Output the (x, y) coordinate of the center of the cell containing the given text.  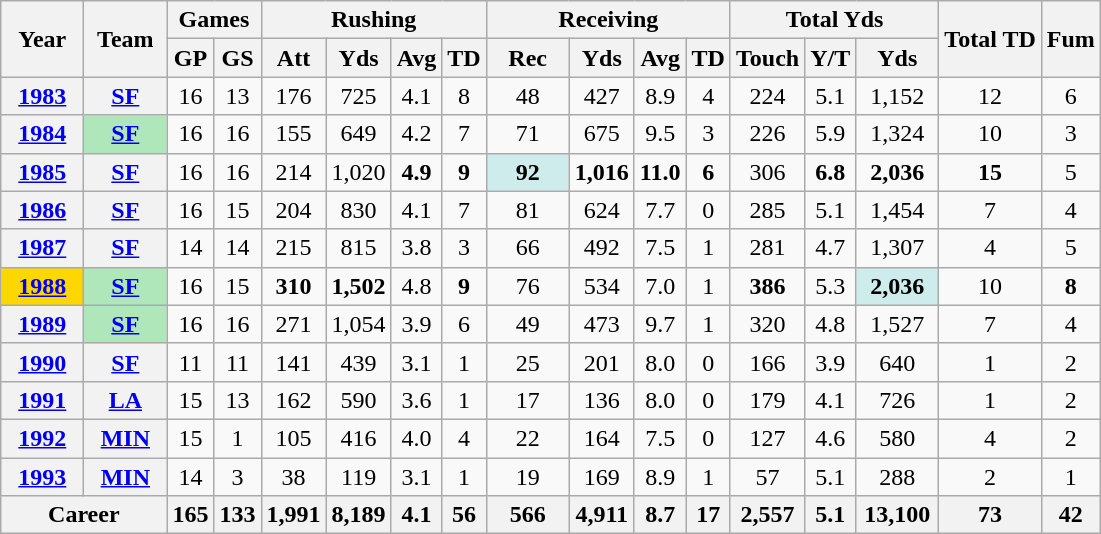
92 (528, 172)
427 (602, 96)
1,991 (294, 515)
119 (358, 477)
310 (294, 286)
5.3 (830, 286)
81 (528, 210)
71 (528, 134)
8.7 (660, 515)
306 (767, 172)
1984 (42, 134)
534 (602, 286)
386 (767, 286)
Receiving (608, 20)
66 (528, 248)
179 (767, 400)
590 (358, 400)
1,054 (358, 324)
9.7 (660, 324)
57 (767, 477)
155 (294, 134)
214 (294, 172)
1988 (42, 286)
215 (294, 248)
830 (358, 210)
Touch (767, 58)
1986 (42, 210)
166 (767, 362)
Total Yds (834, 20)
127 (767, 438)
22 (528, 438)
4.9 (416, 172)
1983 (42, 96)
Games (214, 20)
56 (464, 515)
6.8 (830, 172)
12 (990, 96)
76 (528, 286)
1991 (42, 400)
49 (528, 324)
439 (358, 362)
4,911 (602, 515)
Rushing (374, 20)
566 (528, 515)
Team (126, 39)
162 (294, 400)
1,307 (898, 248)
649 (358, 134)
Rec (528, 58)
473 (602, 324)
1987 (42, 248)
1,152 (898, 96)
169 (602, 477)
624 (602, 210)
GS (238, 58)
1992 (42, 438)
3.8 (416, 248)
3.6 (416, 400)
726 (898, 400)
1,016 (602, 172)
4.6 (830, 438)
288 (898, 477)
19 (528, 477)
224 (767, 96)
136 (602, 400)
285 (767, 210)
164 (602, 438)
Career (84, 515)
Total TD (990, 39)
4.0 (416, 438)
LA (126, 400)
Att (294, 58)
1990 (42, 362)
1993 (42, 477)
Year (42, 39)
416 (358, 438)
38 (294, 477)
13,100 (898, 515)
141 (294, 362)
25 (528, 362)
105 (294, 438)
133 (238, 515)
1,527 (898, 324)
48 (528, 96)
42 (1070, 515)
Fum (1070, 39)
7.0 (660, 286)
9.5 (660, 134)
320 (767, 324)
1,502 (358, 286)
204 (294, 210)
1,020 (358, 172)
11.0 (660, 172)
2,557 (767, 515)
492 (602, 248)
8,189 (358, 515)
226 (767, 134)
GP (190, 58)
73 (990, 515)
281 (767, 248)
1989 (42, 324)
201 (602, 362)
1,324 (898, 134)
4.7 (830, 248)
176 (294, 96)
5.9 (830, 134)
7.7 (660, 210)
1,454 (898, 210)
1985 (42, 172)
815 (358, 248)
675 (602, 134)
725 (358, 96)
165 (190, 515)
580 (898, 438)
640 (898, 362)
4.2 (416, 134)
271 (294, 324)
Y/T (830, 58)
